For the text-containing cell, return its midpoint in (X, Y) coordinate format. 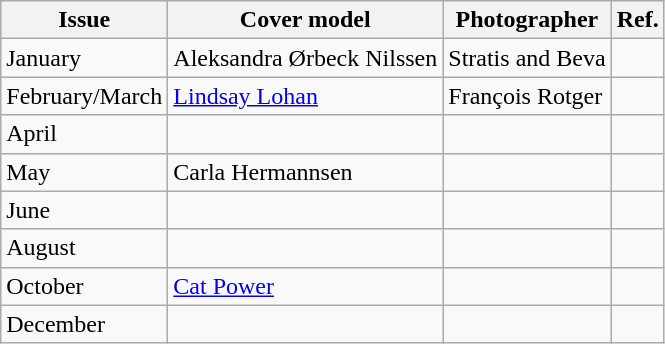
Issue (84, 20)
Ref. (638, 20)
June (84, 210)
François Rotger (527, 96)
Stratis and Beva (527, 58)
May (84, 172)
Photographer (527, 20)
Carla Hermannsen (306, 172)
Aleksandra Ørbeck Nilssen (306, 58)
February/March (84, 96)
August (84, 248)
Cat Power (306, 286)
Cover model (306, 20)
October (84, 286)
December (84, 324)
Lindsay Lohan (306, 96)
January (84, 58)
April (84, 134)
